Detect which cell encompasses the target text, then output its (X, Y) center coordinate. 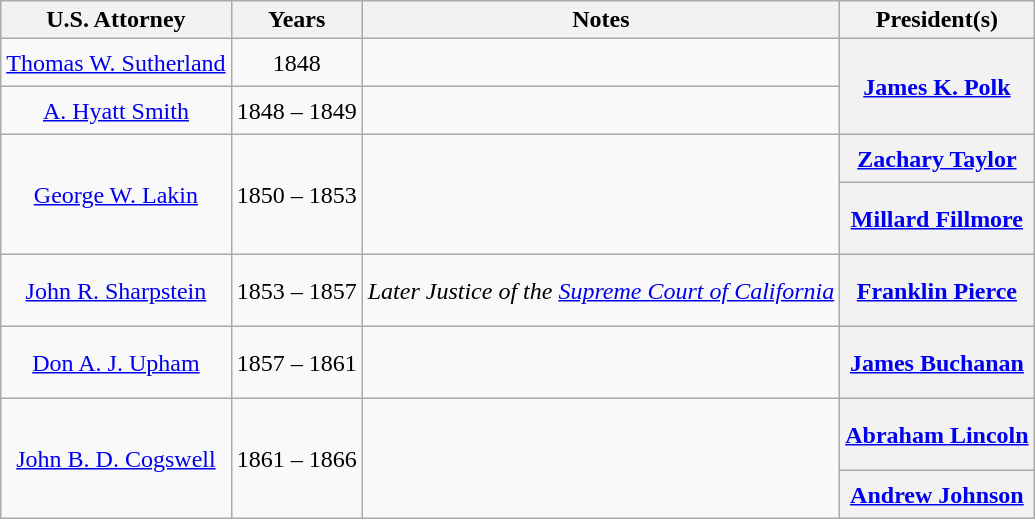
Franklin Pierce (937, 291)
Millard Fillmore (937, 219)
Don A. J. Upham (116, 363)
A. Hyatt Smith (116, 111)
President(s) (937, 20)
Notes (600, 20)
Thomas W. Sutherland (116, 63)
John B. D. Cogswell (116, 459)
1848 (296, 63)
1850 – 1853 (296, 195)
Abraham Lincoln (937, 435)
James Buchanan (937, 363)
Later Justice of the Supreme Court of California (600, 291)
Years (296, 20)
U.S. Attorney (116, 20)
1861 – 1866 (296, 459)
Andrew Johnson (937, 495)
John R. Sharpstein (116, 291)
George W. Lakin (116, 195)
1857 – 1861 (296, 363)
Zachary Taylor (937, 159)
1848 – 1849 (296, 111)
1853 – 1857 (296, 291)
James K. Polk (937, 87)
